Extract the [x, y] coordinate from the center of the cell holding the provided text.  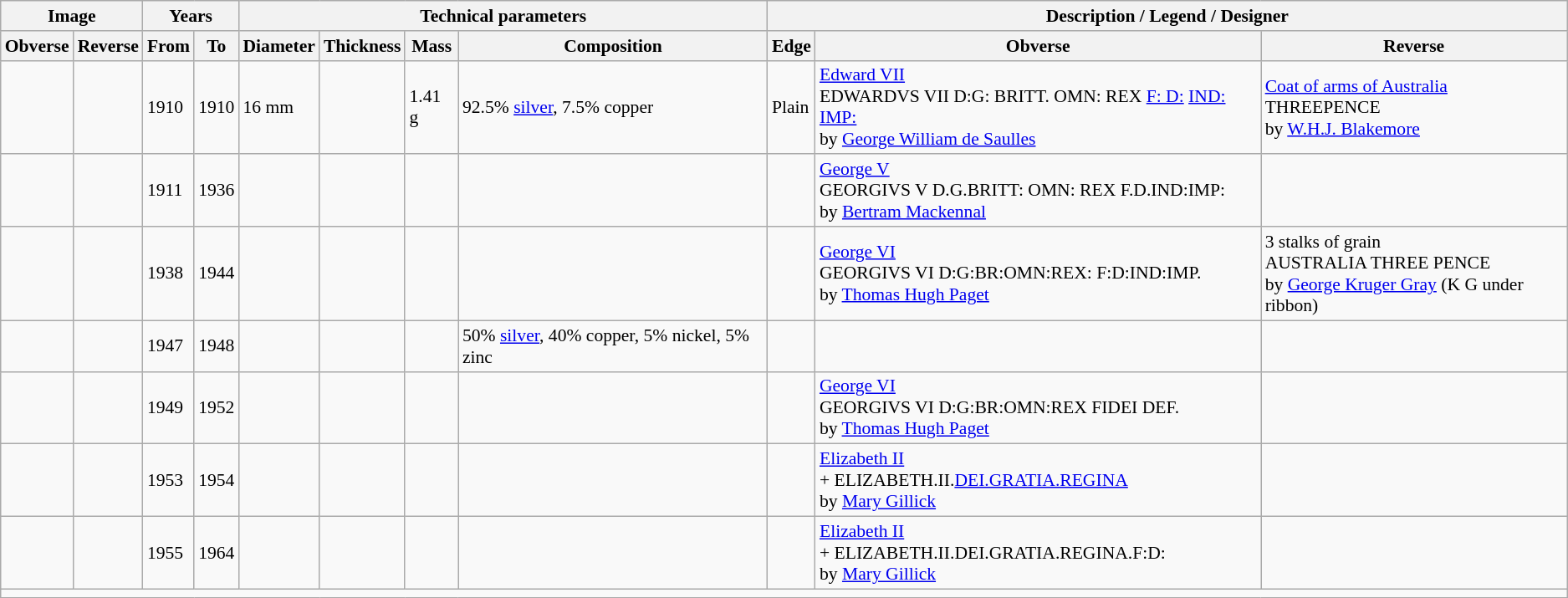
1936 [216, 191]
From [169, 46]
1955 [169, 554]
1954 [216, 480]
Mass [432, 46]
1953 [169, 480]
1944 [216, 273]
Diameter [278, 46]
1948 [216, 346]
George VI GEORGIVS VI D:G:BR:OMN:REX FIDEI DEF. by Thomas Hugh Paget [1039, 408]
Years [191, 16]
1949 [169, 408]
16 mm [278, 107]
1938 [169, 273]
1964 [216, 554]
Coat of arms of Australia THREEPENCE by W.H.J. Blakemore [1414, 107]
Edward VII EDWARDVS VII D:G: BRITT. OMN: REX F: D: IND: IMP: by George William de Saulles [1039, 107]
George V GEORGIVS V D.G.BRITT: OMN: REX F.D.IND:IMP: by Bertram Mackennal [1039, 191]
Technical parameters [503, 16]
Thickness [363, 46]
1911 [169, 191]
Composition [613, 46]
Description / Legend / Designer [1167, 16]
Edge [791, 46]
Elizabeth II + ELIZABETH.II.DEI.GRATIA.REGINA.F:D: by Mary Gillick [1039, 554]
1947 [169, 346]
3 stalks of grain AUSTRALIA THREE PENCE by George Kruger Gray (K G under ribbon) [1414, 273]
1952 [216, 408]
Image [72, 16]
George VI GEORGIVS VI D:G:BR:OMN:REX: F:D:IND:IMP. by Thomas Hugh Paget [1039, 273]
Elizabeth II + ELIZABETH.II.DEI.GRATIA.REGINA by Mary Gillick [1039, 480]
92.5% silver, 7.5% copper [613, 107]
Plain [791, 107]
50% silver, 40% copper, 5% nickel, 5% zinc [613, 346]
To [216, 46]
1.41 g [432, 107]
